Locate the cell with the specified text and output its (X, Y) center coordinate. 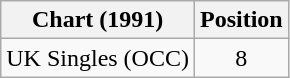
UK Singles (OCC) (98, 58)
Position (241, 20)
8 (241, 58)
Chart (1991) (98, 20)
